From the cell containing the given text, extract its center point as [X, Y] coordinate. 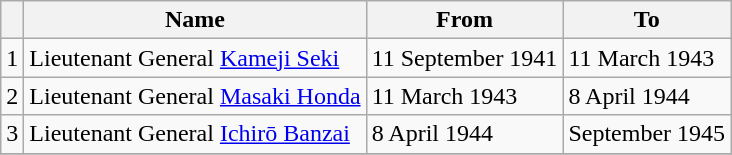
Name [195, 20]
Lieutenant General Ichirō Banzai [195, 134]
3 [12, 134]
1 [12, 58]
2 [12, 96]
11 September 1941 [464, 58]
September 1945 [647, 134]
Lieutenant General Masaki Honda [195, 96]
Lieutenant General Kameji Seki [195, 58]
From [464, 20]
To [647, 20]
